Output the [x, y] coordinate of the center of the cell containing the given text.  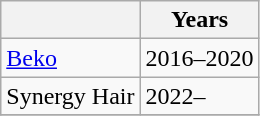
2022– [200, 96]
Years [200, 20]
Beko [70, 58]
2016–2020 [200, 58]
Synergy Hair [70, 96]
